Determine the [X, Y] coordinate at the center of the cell enclosing the given text.  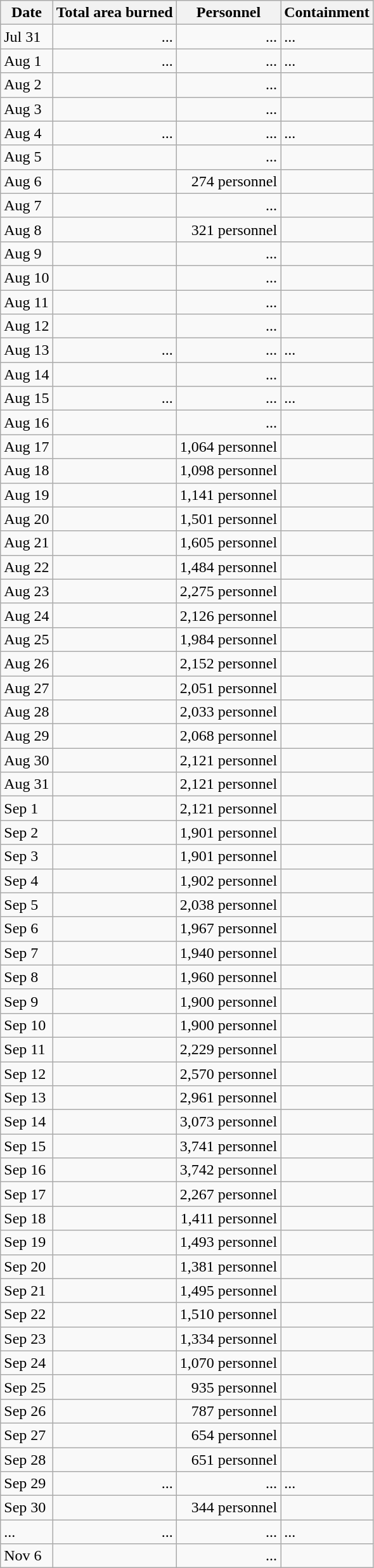
Containment [327, 13]
Sep 22 [27, 1315]
654 personnel [228, 1435]
1,381 personnel [228, 1266]
Aug 20 [27, 519]
Aug 29 [27, 736]
Personnel [228, 13]
Sep 11 [27, 1049]
344 personnel [228, 1508]
Sep 3 [27, 857]
1,484 personnel [228, 567]
1,984 personnel [228, 639]
Sep 13 [27, 1098]
2,068 personnel [228, 736]
Jul 31 [27, 37]
Aug 11 [27, 302]
Sep 28 [27, 1459]
Sep 17 [27, 1194]
Aug 13 [27, 350]
Sep 29 [27, 1484]
1,098 personnel [228, 471]
Aug 12 [27, 326]
Sep 4 [27, 881]
Aug 5 [27, 157]
Sep 19 [27, 1242]
Aug 8 [27, 229]
1,902 personnel [228, 881]
Aug 22 [27, 567]
Sep 20 [27, 1266]
Aug 7 [27, 205]
1,940 personnel [228, 953]
1,493 personnel [228, 1242]
Aug 31 [27, 784]
1,501 personnel [228, 519]
Aug 27 [27, 687]
Aug 15 [27, 398]
1,495 personnel [228, 1291]
Aug 14 [27, 374]
Sep 10 [27, 1025]
Sep 21 [27, 1291]
Aug 10 [27, 277]
Aug 25 [27, 639]
Total area burned [114, 13]
3,073 personnel [228, 1122]
Aug 21 [27, 543]
Date [27, 13]
Sep 12 [27, 1074]
Sep 6 [27, 929]
Sep 24 [27, 1363]
Sep 25 [27, 1387]
Sep 2 [27, 832]
Aug 16 [27, 423]
Aug 26 [27, 663]
1,334 personnel [228, 1339]
Sep 9 [27, 1001]
Sep 16 [27, 1170]
2,152 personnel [228, 663]
Aug 1 [27, 61]
Aug 3 [27, 109]
Sep 8 [27, 977]
1,960 personnel [228, 977]
Sep 14 [27, 1122]
Aug 24 [27, 615]
Sep 15 [27, 1146]
2,229 personnel [228, 1049]
2,267 personnel [228, 1194]
274 personnel [228, 181]
Aug 2 [27, 85]
1,064 personnel [228, 447]
Aug 4 [27, 133]
Aug 23 [27, 591]
Aug 17 [27, 447]
2,038 personnel [228, 905]
787 personnel [228, 1411]
2,961 personnel [228, 1098]
3,742 personnel [228, 1170]
1,141 personnel [228, 495]
1,411 personnel [228, 1218]
2,275 personnel [228, 591]
1,070 personnel [228, 1363]
Sep 7 [27, 953]
Aug 30 [27, 760]
321 personnel [228, 229]
Sep 26 [27, 1411]
Aug 18 [27, 471]
Aug 28 [27, 712]
3,741 personnel [228, 1146]
Nov 6 [27, 1556]
Aug 9 [27, 253]
Aug 19 [27, 495]
1,967 personnel [228, 929]
651 personnel [228, 1459]
Sep 5 [27, 905]
1,605 personnel [228, 543]
Sep 30 [27, 1508]
2,570 personnel [228, 1074]
2,051 personnel [228, 687]
935 personnel [228, 1387]
Sep 18 [27, 1218]
1,510 personnel [228, 1315]
Sep 27 [27, 1435]
2,126 personnel [228, 615]
Sep 23 [27, 1339]
2,033 personnel [228, 712]
Aug 6 [27, 181]
Sep 1 [27, 808]
